From the cell containing the given text, extract its center point as [x, y] coordinate. 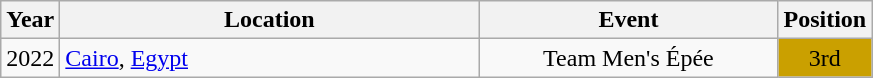
3rd [825, 58]
Event [628, 20]
Team Men's Épée [628, 58]
2022 [30, 58]
Year [30, 20]
Position [825, 20]
Location [270, 20]
Cairo, Egypt [270, 58]
